For the text-containing cell, return its midpoint in (X, Y) coordinate format. 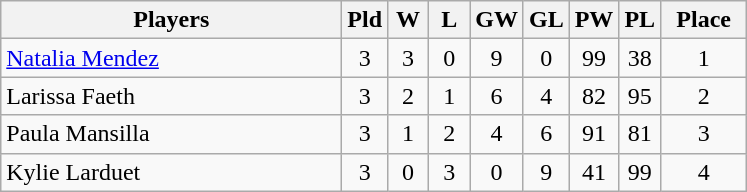
PL (640, 20)
Place (704, 20)
GW (497, 20)
Players (172, 20)
Natalia Mendez (172, 58)
Paula Mansilla (172, 134)
82 (594, 96)
91 (594, 134)
PW (594, 20)
Pld (365, 20)
95 (640, 96)
Larissa Faeth (172, 96)
41 (594, 172)
81 (640, 134)
GL (546, 20)
38 (640, 58)
W (408, 20)
L (450, 20)
Kylie Larduet (172, 172)
